Capture the cell that displays the provided text and extract its [x, y] central coordinate. 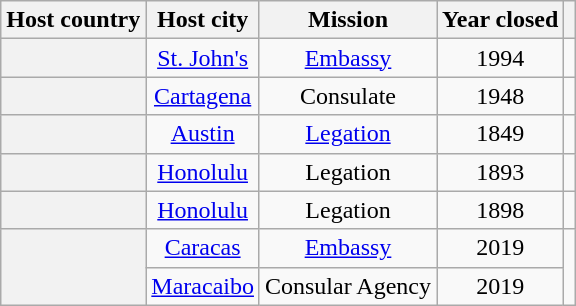
Caracas [203, 248]
Host city [203, 20]
1893 [500, 172]
Host country [74, 20]
Austin [203, 134]
1948 [500, 96]
1849 [500, 134]
1898 [500, 210]
Cartagena [203, 96]
1994 [500, 58]
Consular Agency [348, 286]
Year closed [500, 20]
Mission [348, 20]
St. John's [203, 58]
Maracaibo [203, 286]
Consulate [348, 96]
